Capture the cell that displays the provided text and extract its (X, Y) central coordinate. 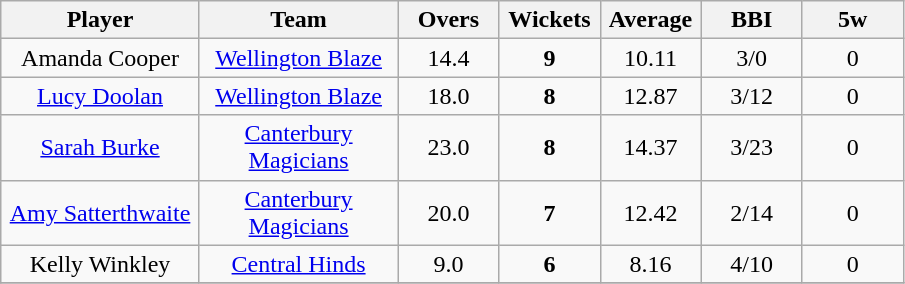
12.42 (650, 212)
Wickets (550, 20)
9 (550, 58)
3/12 (752, 96)
Amy Satterthwaite (100, 212)
Average (650, 20)
8.16 (650, 264)
14.37 (650, 148)
Team (298, 20)
10.11 (650, 58)
Player (100, 20)
12.87 (650, 96)
3/23 (752, 148)
23.0 (448, 148)
5w (852, 20)
Kelly Winkley (100, 264)
18.0 (448, 96)
7 (550, 212)
2/14 (752, 212)
9.0 (448, 264)
4/10 (752, 264)
20.0 (448, 212)
Central Hinds (298, 264)
BBI (752, 20)
Amanda Cooper (100, 58)
3/0 (752, 58)
Overs (448, 20)
6 (550, 264)
Lucy Doolan (100, 96)
14.4 (448, 58)
Sarah Burke (100, 148)
